Provide the (x, y) coordinate of the cell's center where the given text is located.  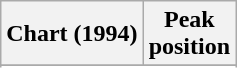
Chart (1994) (72, 34)
Peakposition (189, 34)
